Extract the [x, y] coordinate from the center of the cell holding the provided text.  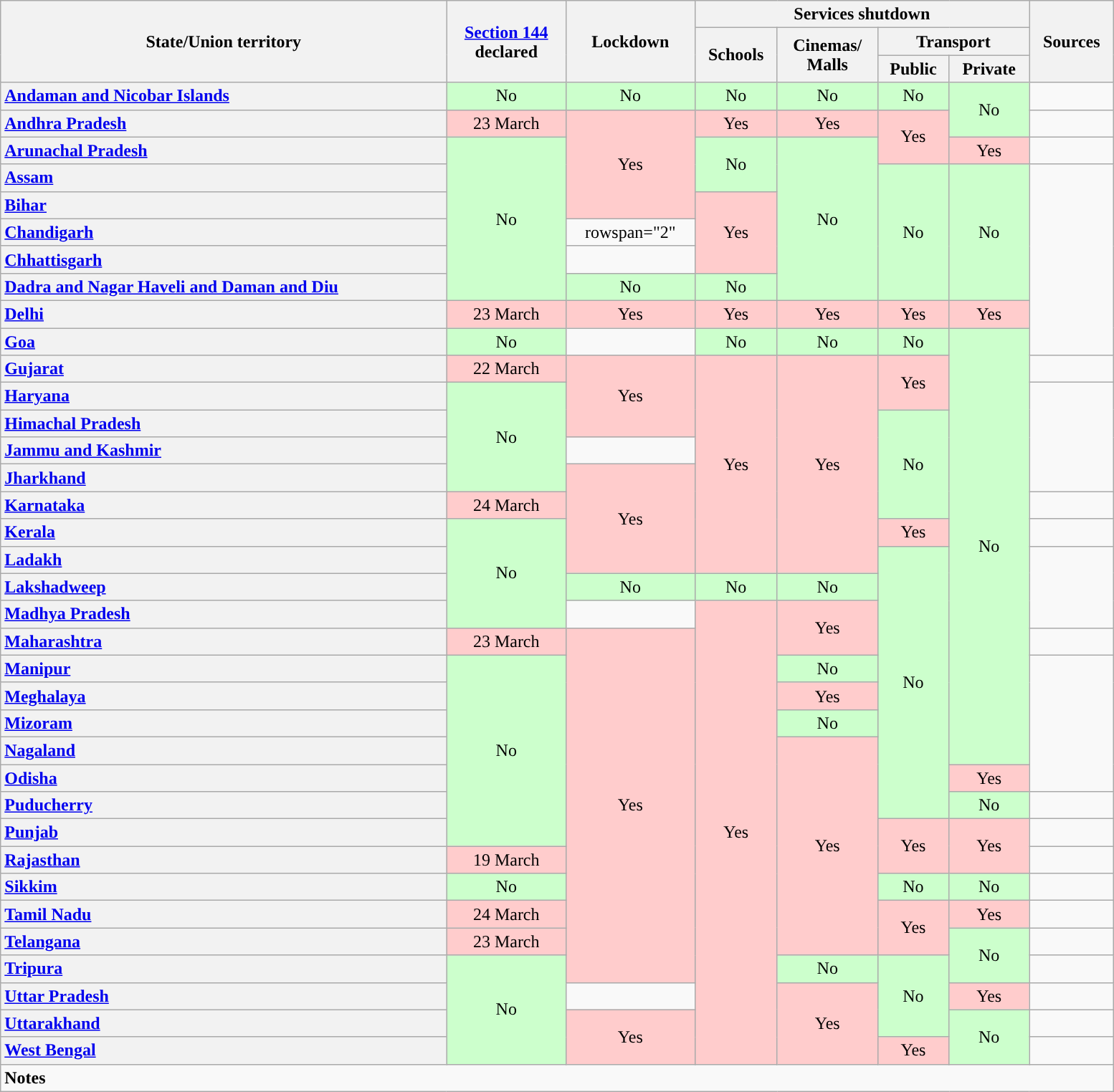
Kerala [224, 532]
Lakshadweep [224, 587]
Meghalaya [224, 696]
Schools [735, 55]
Tamil Nadu [224, 914]
Rajasthan [224, 860]
Transport [953, 42]
Assam [224, 178]
rowspan="2" [631, 232]
Tripura [224, 969]
West Bengal [224, 1050]
22 March [506, 369]
Nagaland [224, 750]
Haryana [224, 396]
Lockdown [631, 42]
Cinemas/Malls [827, 55]
Jharkhand [224, 478]
Bihar [224, 205]
Madhya Pradesh [224, 614]
Dadra and Nagar Haveli and Daman and Diu [224, 287]
Uttarakhand [224, 1023]
Andhra Pradesh [224, 123]
Uttar Pradesh [224, 996]
Chhattisgarh [224, 259]
Gujarat [224, 369]
Arunachal Pradesh [224, 150]
Chandigarh [224, 232]
Public [913, 69]
Karnataka [224, 505]
Jammu and Kashmir [224, 451]
Odisha [224, 777]
Punjab [224, 833]
Delhi [224, 314]
Himachal Pradesh [224, 423]
Services shutdown [862, 14]
Notes [558, 1078]
19 March [506, 860]
Mizoram [224, 723]
Sources [1072, 42]
Section 144declared [506, 42]
Manipur [224, 669]
Puducherry [224, 805]
Andaman and Nicobar Islands [224, 96]
Private [989, 69]
Ladakh [224, 560]
Goa [224, 342]
Telangana [224, 942]
Sikkim [224, 887]
State/Union territory [224, 42]
Maharashtra [224, 641]
